Search for the cell housing the specified text and yield its (x, y) center coordinate. 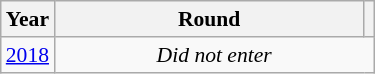
Year (28, 19)
Round (209, 19)
2018 (28, 55)
Did not enter (214, 55)
